Determine the [X, Y] coordinate at the center of the cell enclosing the given text.  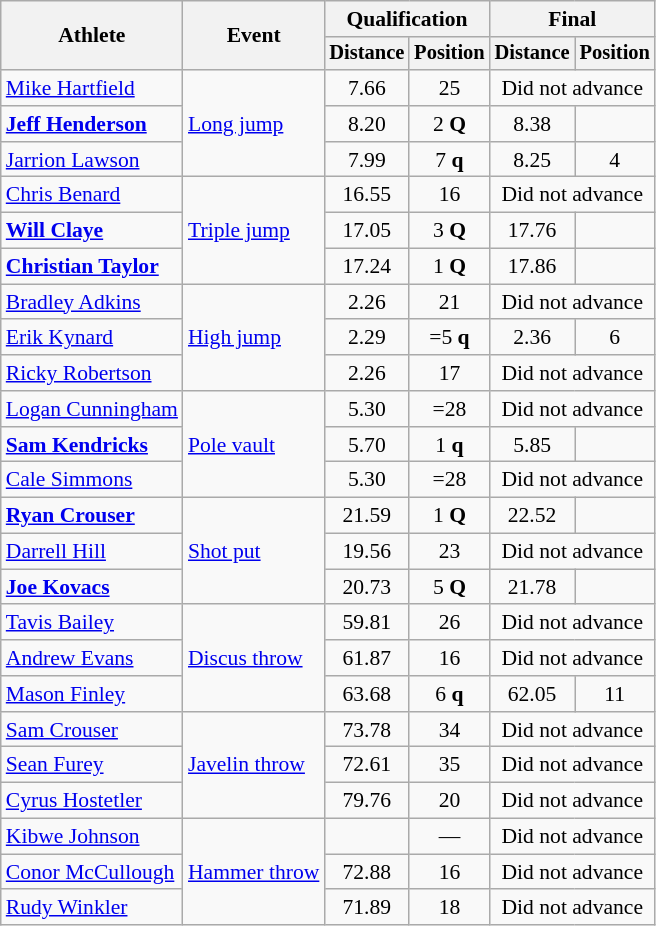
72.88 [366, 872]
Kibwe Johnson [92, 837]
High jump [254, 338]
Mason Finley [92, 694]
Erik Kynard [92, 338]
Joe Kovacs [92, 587]
Jeff Henderson [92, 124]
25 [449, 88]
Event [254, 36]
=5 q [449, 338]
59.81 [366, 623]
18 [449, 908]
Long jump [254, 124]
Sean Furey [92, 765]
Shot put [254, 552]
3 Q [449, 231]
Cale Simmons [92, 480]
Cyrus Hostetler [92, 801]
Andrew Evans [92, 658]
Tavis Bailey [92, 623]
16.55 [366, 195]
Logan Cunningham [92, 409]
Ricky Robertson [92, 373]
Triple jump [254, 230]
21 [449, 302]
19.56 [366, 552]
Darrell Hill [92, 552]
Bradley Adkins [92, 302]
Christian Taylor [92, 267]
7.66 [366, 88]
Sam Crouser [92, 730]
17.05 [366, 231]
1 q [449, 445]
Will Claye [92, 231]
17.76 [532, 231]
7.99 [366, 160]
Hammer throw [254, 872]
8.25 [532, 160]
Qualification [406, 19]
26 [449, 623]
6 [615, 338]
Conor McCullough [92, 872]
21.59 [366, 516]
2.29 [366, 338]
63.68 [366, 694]
5.70 [366, 445]
34 [449, 730]
21.78 [532, 587]
Sam Kendricks [92, 445]
17 [449, 373]
11 [615, 694]
71.89 [366, 908]
7 q [449, 160]
Discus throw [254, 658]
62.05 [532, 694]
20.73 [366, 587]
20 [449, 801]
Jarrion Lawson [92, 160]
Javelin throw [254, 766]
Ryan Crouser [92, 516]
8.38 [532, 124]
4 [615, 160]
17.24 [366, 267]
Chris Benard [92, 195]
22.52 [532, 516]
Final [572, 19]
5.85 [532, 445]
79.76 [366, 801]
61.87 [366, 658]
5 Q [449, 587]
35 [449, 765]
73.78 [366, 730]
Rudy Winkler [92, 908]
2 Q [449, 124]
8.20 [366, 124]
6 q [449, 694]
2.36 [532, 338]
Pole vault [254, 444]
17.86 [532, 267]
23 [449, 552]
Mike Hartfield [92, 88]
72.61 [366, 765]
Athlete [92, 36]
— [449, 837]
